Find where the given text appears and provide that cell's center as [x, y] coordinate. 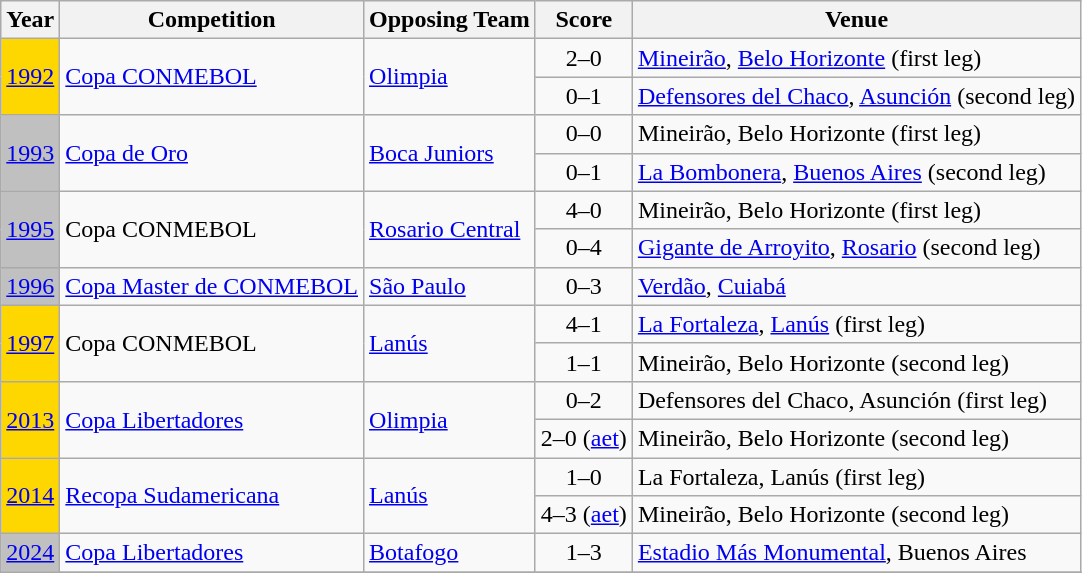
1993 [30, 153]
Defensores del Chaco, Asunción (second leg) [856, 96]
1996 [30, 286]
2013 [30, 419]
Gigante de Arroyito, Rosario (second leg) [856, 248]
La Bombonera, Buenos Aires (second leg) [856, 172]
0–3 [584, 286]
1–3 [584, 553]
0–2 [584, 400]
Copa de Oro [212, 153]
1995 [30, 229]
São Paulo [450, 286]
Year [30, 20]
Defensores del Chaco, Asunción (first leg) [856, 400]
2024 [30, 553]
0–0 [584, 134]
Copa Master de CONMEBOL [212, 286]
2014 [30, 496]
Botafogo [450, 553]
Competition [212, 20]
Score [584, 20]
4–1 [584, 324]
1997 [30, 343]
4–3 (aet) [584, 515]
0–4 [584, 248]
Venue [856, 20]
Estadio Más Monumental, Buenos Aires [856, 553]
2–0 [584, 58]
1–0 [584, 477]
Boca Juniors [450, 153]
Rosario Central [450, 229]
1992 [30, 77]
Verdão, Cuiabá [856, 286]
Recopa Sudamericana [212, 496]
1–1 [584, 362]
4–0 [584, 210]
Opposing Team [450, 20]
2–0 (aet) [584, 438]
